Detect which cell encompasses the target text, then output its (x, y) center coordinate. 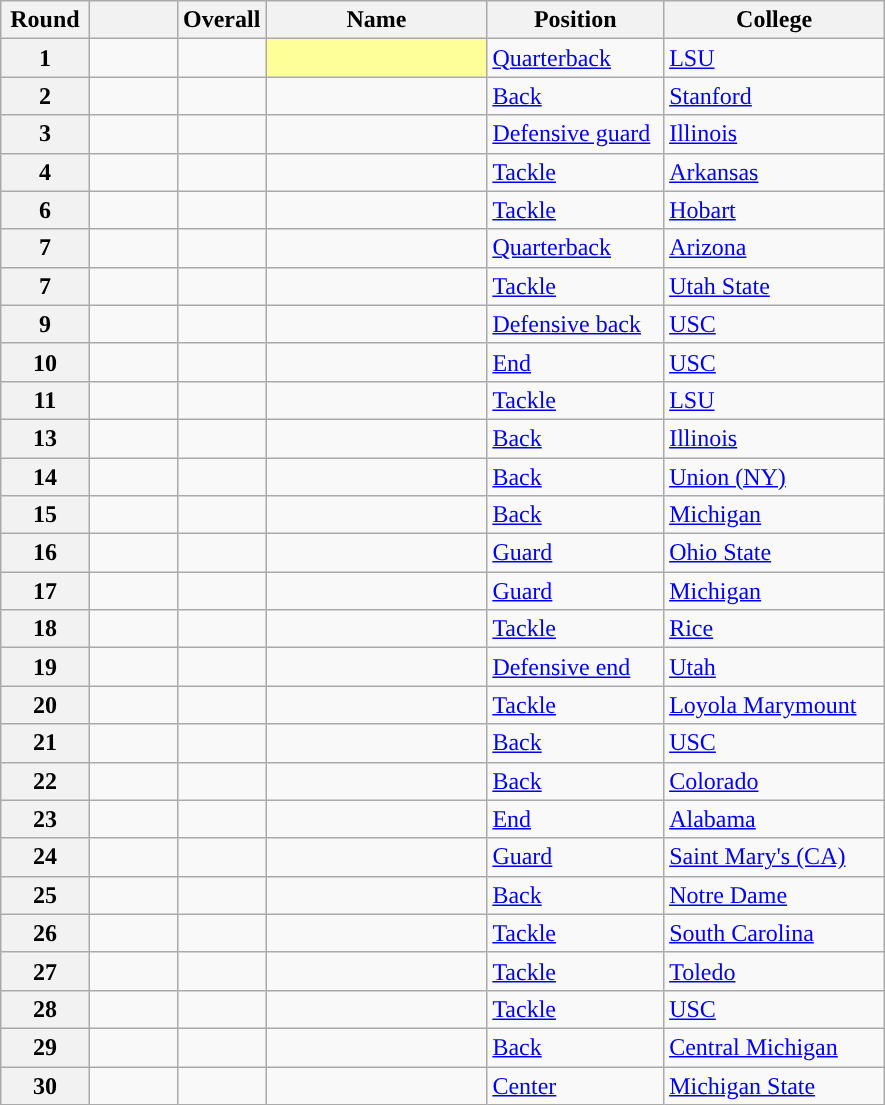
16 (45, 553)
28 (45, 1009)
19 (45, 667)
Ohio State (774, 553)
2 (45, 96)
Alabama (774, 819)
South Carolina (774, 933)
17 (45, 591)
Defensive guard (576, 134)
29 (45, 1047)
Utah (774, 667)
20 (45, 705)
24 (45, 857)
Center (576, 1085)
Saint Mary's (CA) (774, 857)
14 (45, 477)
Overall (222, 20)
Rice (774, 629)
3 (45, 134)
Notre Dame (774, 895)
1 (45, 58)
Defensive back (576, 324)
6 (45, 210)
College (774, 20)
4 (45, 172)
Defensive end (576, 667)
21 (45, 743)
Utah State (774, 286)
Michigan State (774, 1085)
18 (45, 629)
Hobart (774, 210)
26 (45, 933)
Arkansas (774, 172)
Union (NY) (774, 477)
Position (576, 20)
11 (45, 400)
13 (45, 438)
Arizona (774, 248)
Central Michigan (774, 1047)
Name (376, 20)
30 (45, 1085)
9 (45, 324)
Stanford (774, 96)
Round (45, 20)
27 (45, 971)
23 (45, 819)
15 (45, 515)
Colorado (774, 781)
Toledo (774, 971)
Loyola Marymount (774, 705)
10 (45, 362)
22 (45, 781)
25 (45, 895)
